Return the [x, y] coordinate for the center point of the cell that contains the specified text.  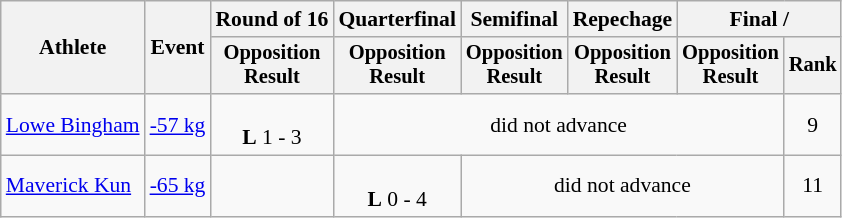
Final / [759, 19]
11 [813, 186]
L 1 - 3 [272, 124]
Athlete [73, 48]
Round of 16 [272, 19]
Rank [813, 66]
-57 kg [178, 124]
Semifinal [514, 19]
Event [178, 48]
Quarterfinal [397, 19]
L 0 - 4 [397, 186]
Maverick Kun [73, 186]
9 [813, 124]
Lowe Bingham [73, 124]
Repechage [623, 19]
-65 kg [178, 186]
